Search for the cell housing the specified text and yield its (X, Y) center coordinate. 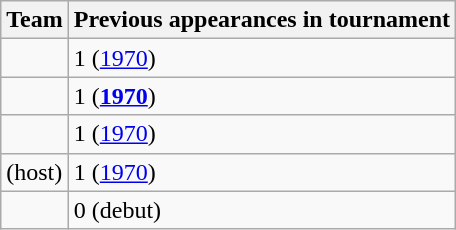
(host) (35, 172)
Previous appearances in tournament (262, 20)
0 (debut) (262, 210)
Team (35, 20)
